Determine the [x, y] coordinate at the center of the cell enclosing the given text.  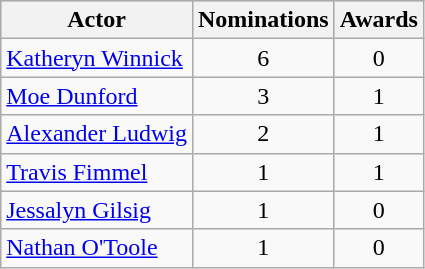
3 [263, 96]
Moe Dunford [97, 96]
Travis Fimmel [97, 172]
6 [263, 58]
Jessalyn Gilsig [97, 210]
Katheryn Winnick [97, 58]
Alexander Ludwig [97, 134]
Nathan O'Toole [97, 248]
2 [263, 134]
Nominations [263, 20]
Awards [378, 20]
Actor [97, 20]
